Provide the (X, Y) coordinate of the cell's center where the given text is located.  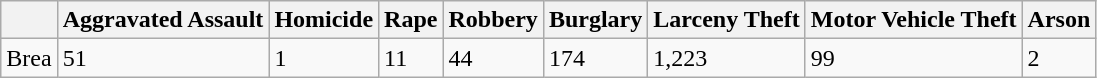
Motor Vehicle Theft (914, 20)
Homicide (324, 20)
1 (324, 58)
1,223 (727, 58)
174 (595, 58)
Brea (29, 58)
Rape (411, 20)
Larceny Theft (727, 20)
11 (411, 58)
51 (163, 58)
Burglary (595, 20)
Aggravated Assault (163, 20)
44 (493, 58)
2 (1059, 58)
99 (914, 58)
Arson (1059, 20)
Robbery (493, 20)
